Determine the (X, Y) coordinate at the center of the cell enclosing the given text.  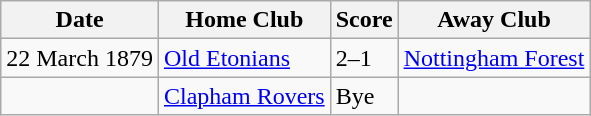
22 March 1879 (80, 58)
Bye (364, 96)
Away Club (494, 20)
2–1 (364, 58)
Date (80, 20)
Old Etonians (244, 58)
Nottingham Forest (494, 58)
Home Club (244, 20)
Score (364, 20)
Clapham Rovers (244, 96)
